Return [x, y] of the center of cell containing provided text 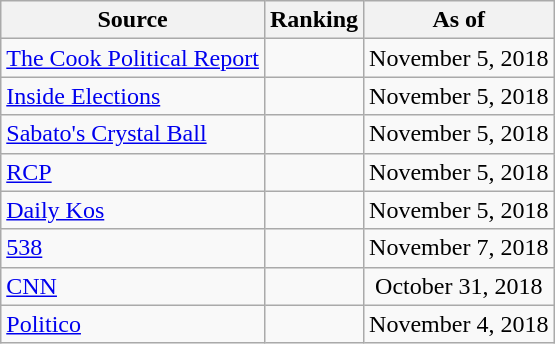
November 7, 2018 [459, 248]
Ranking [314, 20]
November 4, 2018 [459, 324]
October 31, 2018 [459, 286]
Daily Kos [133, 210]
RCP [133, 172]
538 [133, 248]
Politico [133, 324]
Source [133, 20]
Inside Elections [133, 96]
As of [459, 20]
Sabato's Crystal Ball [133, 134]
CNN [133, 286]
The Cook Political Report [133, 58]
